Return the [X, Y] coordinate for the center point of the cell that contains the specified text.  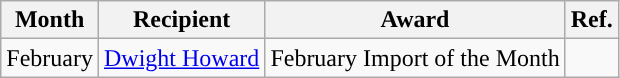
Dwight Howard [181, 58]
Ref. [592, 20]
Award [415, 20]
February [50, 58]
Month [50, 20]
February Import of the Month [415, 58]
Recipient [181, 20]
